Capture the cell that displays the provided text and extract its [x, y] central coordinate. 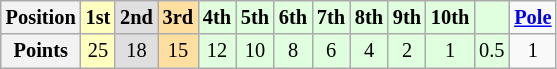
9th [407, 17]
0.5 [492, 51]
7th [331, 17]
1st [98, 17]
Points [41, 51]
Position [41, 17]
4th [217, 17]
2nd [136, 17]
Pole [532, 17]
4 [369, 51]
6 [331, 51]
10th [450, 17]
12 [217, 51]
3rd [178, 17]
8 [293, 51]
6th [293, 17]
25 [98, 51]
8th [369, 17]
18 [136, 51]
2 [407, 51]
15 [178, 51]
5th [255, 17]
10 [255, 51]
